Search for the cell housing the specified text and yield its (X, Y) center coordinate. 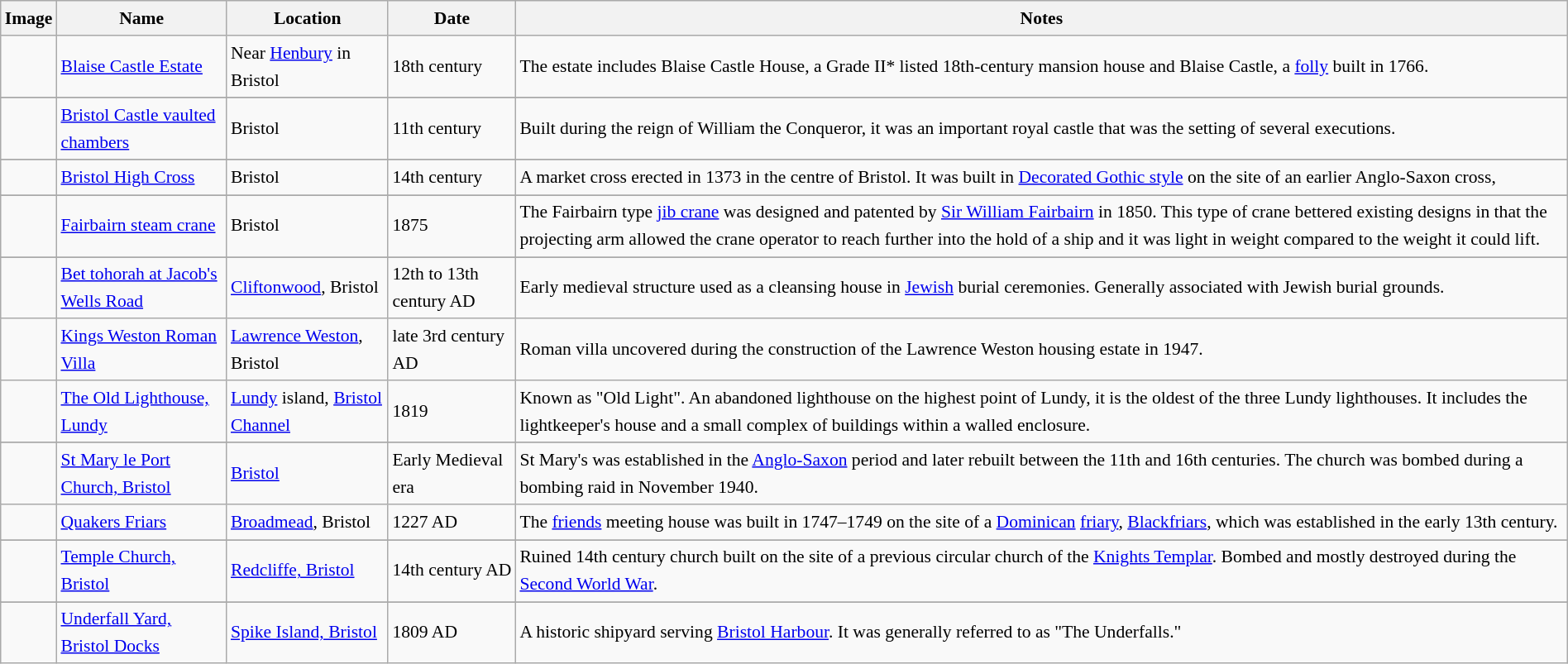
Bristol Castle vaulted chambers (141, 129)
Broadmead, Bristol (308, 523)
Lundy island, Bristol Channel (308, 412)
Roman villa uncovered during the construction of the Lawrence Weston housing estate in 1947. (1041, 351)
Cliftonwood, Bristol (308, 288)
1819 (452, 412)
The Old Lighthouse, Lundy (141, 412)
Kings Weston Roman Villa (141, 351)
St Mary le Port Church, Bristol (141, 475)
1809 AD (452, 633)
1875 (452, 227)
The friends meeting house was built in 1747–1749 on the site of a Dominican friary, Blackfriars, which was established in the early 13th century. (1041, 523)
Temple Church, Bristol (141, 571)
Blaise Castle Estate (141, 68)
12th to 13th century AD (452, 288)
14th century AD (452, 571)
Quakers Friars (141, 523)
11th century (452, 129)
Early medieval structure used as a cleansing house in Jewish burial ceremonies. Generally associated with Jewish burial grounds. (1041, 288)
Spike Island, Bristol (308, 633)
14th century (452, 177)
Built during the reign of William the Conqueror, it was an important royal castle that was the setting of several executions. (1041, 129)
A market cross erected in 1373 in the centre of Bristol. It was built in Decorated Gothic style on the site of an earlier Anglo-Saxon cross, (1041, 177)
The estate includes Blaise Castle House, a Grade II* listed 18th-century mansion house and Blaise Castle, a folly built in 1766. (1041, 68)
Date (452, 18)
Bristol High Cross (141, 177)
Bet tohorah at Jacob's Wells Road (141, 288)
Early Medieval era (452, 475)
Image (29, 18)
Underfall Yard, Bristol Docks (141, 633)
1227 AD (452, 523)
18th century (452, 68)
Name (141, 18)
Near Henbury in Bristol (308, 68)
Lawrence Weston, Bristol (308, 351)
Redcliffe, Bristol (308, 571)
Fairbairn steam crane (141, 227)
A historic shipyard serving Bristol Harbour. It was generally referred to as "The Underfalls." (1041, 633)
late 3rd century AD (452, 351)
Notes (1041, 18)
Location (308, 18)
